Scan for the cell matching the given text and deliver its [x, y] coordinate at center. 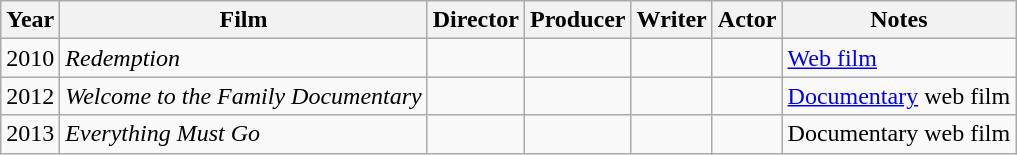
Everything Must Go [244, 134]
Web film [899, 58]
2010 [30, 58]
2013 [30, 134]
Redemption [244, 58]
Welcome to the Family Documentary [244, 96]
Actor [747, 20]
Year [30, 20]
Notes [899, 20]
Producer [578, 20]
Film [244, 20]
2012 [30, 96]
Director [476, 20]
Writer [672, 20]
